Extract the (x, y) coordinate from the center of the cell holding the provided text.  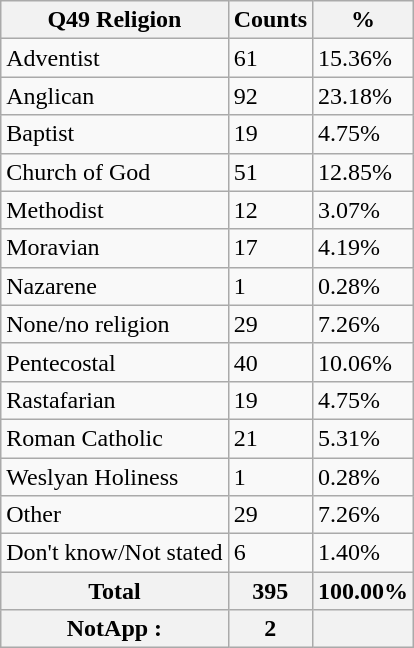
395 (270, 591)
12 (270, 210)
23.18% (364, 96)
Nazarene (114, 286)
None/no religion (114, 324)
12.85% (364, 172)
Anglican (114, 96)
Total (114, 591)
17 (270, 248)
Counts (270, 20)
40 (270, 362)
10.06% (364, 362)
Methodist (114, 210)
Adventist (114, 58)
Other (114, 515)
1.40% (364, 553)
3.07% (364, 210)
92 (270, 96)
% (364, 20)
2 (270, 629)
100.00% (364, 591)
Baptist (114, 134)
Don't know/Not stated (114, 553)
6 (270, 553)
51 (270, 172)
21 (270, 438)
Q49 Religion (114, 20)
15.36% (364, 58)
Rastafarian (114, 400)
Church of God (114, 172)
4.19% (364, 248)
Roman Catholic (114, 438)
NotApp : (114, 629)
Weslyan Holiness (114, 477)
5.31% (364, 438)
Moravian (114, 248)
61 (270, 58)
Pentecostal (114, 362)
